For the text-containing cell, return its midpoint in (x, y) coordinate format. 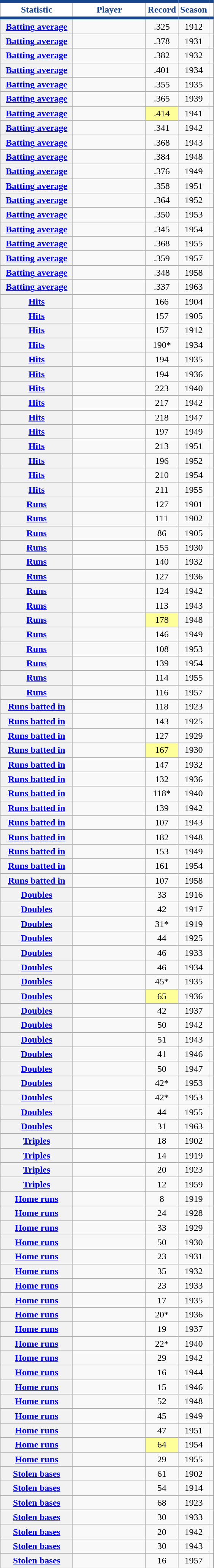
41 (162, 1054)
210 (162, 475)
64 (162, 1445)
19 (162, 1329)
.401 (162, 70)
54 (162, 1488)
1944 (194, 1373)
146 (162, 634)
17 (162, 1300)
45* (162, 982)
113 (162, 605)
211 (162, 490)
15 (162, 1387)
.364 (162, 200)
52 (162, 1401)
.376 (162, 171)
116 (162, 692)
12 (162, 1184)
24 (162, 1213)
22* (162, 1343)
1917 (194, 909)
31* (162, 924)
155 (162, 548)
65 (162, 996)
45 (162, 1416)
124 (162, 591)
111 (162, 519)
20* (162, 1314)
147 (162, 765)
.384 (162, 157)
140 (162, 562)
61 (162, 1474)
114 (162, 678)
.350 (162, 215)
8 (162, 1199)
1939 (194, 99)
182 (162, 837)
.414 (162, 113)
1941 (194, 113)
132 (162, 779)
153 (162, 851)
.359 (162, 258)
178 (162, 620)
.337 (162, 287)
196 (162, 461)
Statistic (36, 10)
68 (162, 1503)
Player (109, 10)
51 (162, 1040)
.382 (162, 56)
1959 (194, 1184)
1901 (194, 504)
218 (162, 417)
143 (162, 721)
1928 (194, 1213)
118* (162, 794)
1916 (194, 895)
47 (162, 1430)
166 (162, 302)
108 (162, 649)
217 (162, 403)
35 (162, 1271)
161 (162, 866)
.348 (162, 273)
.378 (162, 41)
190* (162, 345)
Season (194, 10)
213 (162, 446)
118 (162, 707)
.355 (162, 84)
31 (162, 1127)
.345 (162, 229)
1904 (194, 302)
18 (162, 1141)
1914 (194, 1488)
86 (162, 533)
.325 (162, 26)
.365 (162, 99)
14 (162, 1155)
197 (162, 432)
.341 (162, 128)
223 (162, 388)
167 (162, 750)
Record (162, 10)
.358 (162, 186)
